Pinpoint the cell where the given text exists, returning its [X, Y] midpoint coordinate. 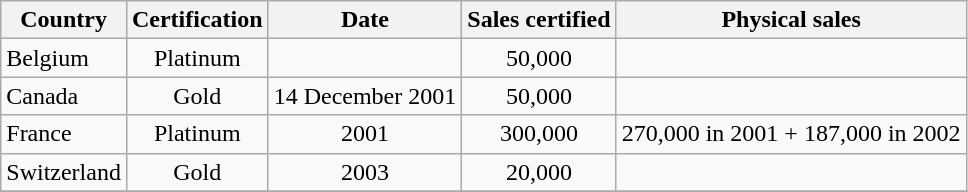
Switzerland [64, 172]
300,000 [539, 134]
2003 [365, 172]
Country [64, 20]
Certification [197, 20]
France [64, 134]
Belgium [64, 58]
Physical sales [791, 20]
Sales certified [539, 20]
14 December 2001 [365, 96]
2001 [365, 134]
270,000 in 2001 + 187,000 in 2002 [791, 134]
20,000 [539, 172]
Date [365, 20]
Canada [64, 96]
